Identify which cell holds the provided text, then report its (X, Y) central coordinate. 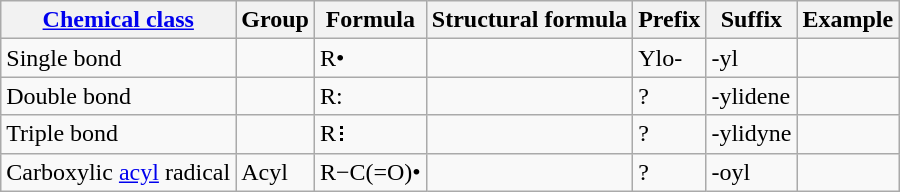
Carboxylic acyl radical (118, 172)
Group (276, 20)
Example (848, 20)
R• (370, 58)
R: (370, 96)
-ylidyne (752, 134)
Formula (370, 20)
-ylidene (752, 96)
Single bond (118, 58)
-oyl (752, 172)
Chemical class (118, 20)
Acyl (276, 172)
Suffix (752, 20)
Triple bond (118, 134)
Double bond (118, 96)
R⫶ (370, 134)
Ylo- (670, 58)
Structural formula (529, 20)
Prefix (670, 20)
R−C(=O)• (370, 172)
-yl (752, 58)
